Output the (x, y) coordinate of the center of the cell containing the given text.  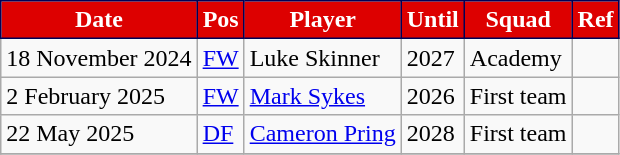
Ref (596, 20)
Squad (518, 20)
Mark Sykes (322, 96)
Player (322, 20)
Until (432, 20)
Pos (220, 20)
18 November 2024 (99, 58)
2 February 2025 (99, 96)
22 May 2025 (99, 134)
2026 (432, 96)
Date (99, 20)
2027 (432, 58)
DF (220, 134)
Cameron Pring (322, 134)
Academy (518, 58)
Luke Skinner (322, 58)
2028 (432, 134)
